Pinpoint the cell where the given text exists, returning its [x, y] midpoint coordinate. 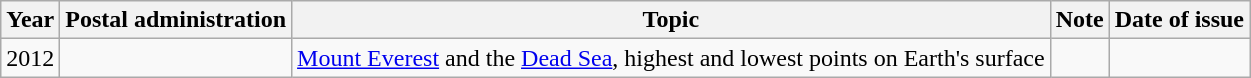
2012 [30, 58]
Mount Everest and the Dead Sea, highest and lowest points on Earth's surface [672, 58]
Year [30, 20]
Note [1080, 20]
Date of issue [1179, 20]
Postal administration [176, 20]
Topic [672, 20]
